Determine the [x, y] coordinate at the center of the cell enclosing the given text.  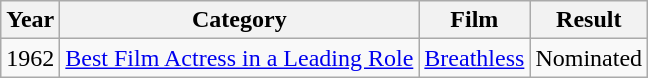
Breathless [474, 58]
Nominated [589, 58]
Film [474, 20]
Result [589, 20]
1962 [30, 58]
Year [30, 20]
Best Film Actress in a Leading Role [240, 58]
Category [240, 20]
